Output the (X, Y) coordinate of the center of the cell containing the given text.  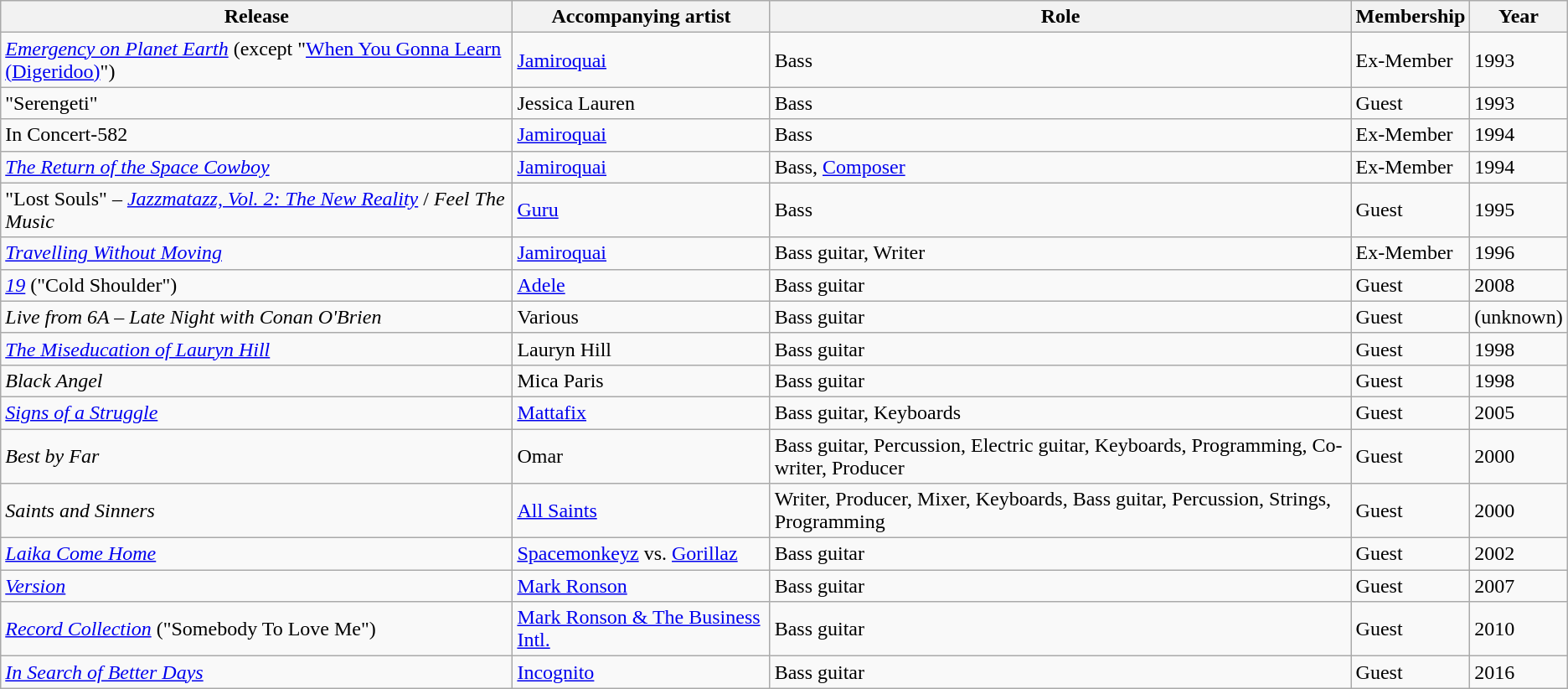
Mark Ronson & The Business Intl. (642, 629)
All Saints (642, 511)
Laika Come Home (256, 554)
In Concert-582 (256, 135)
Emergency on Planet Earth (except "When You Gonna Learn (Digeridoo)") (256, 60)
Signs of a Struggle (256, 412)
Various (642, 317)
2005 (1519, 412)
Jessica Lauren (642, 103)
2002 (1519, 554)
2008 (1519, 285)
1995 (1519, 210)
Travelling Without Moving (256, 253)
Spacemonkeyz vs. Gorillaz (642, 554)
Release (256, 17)
Bass, Composer (1060, 167)
Saints and Sinners (256, 511)
Accompanying artist (642, 17)
19 ("Cold Shoulder") (256, 285)
1996 (1519, 253)
Omar (642, 456)
(unknown) (1519, 317)
The Miseducation of Lauryn Hill (256, 349)
Version (256, 586)
Membership (1411, 17)
In Search of Better Days (256, 672)
Writer, Producer, Mixer, Keyboards, Bass guitar, Percussion, Strings, Programming (1060, 511)
Bass guitar, Keyboards (1060, 412)
Best by Far (256, 456)
Mattafix (642, 412)
Guru (642, 210)
"Serengeti" (256, 103)
Adele (642, 285)
Lauryn Hill (642, 349)
Live from 6A – Late Night with Conan O'Brien (256, 317)
Mark Ronson (642, 586)
2010 (1519, 629)
Black Angel (256, 381)
Year (1519, 17)
2016 (1519, 672)
Mica Paris (642, 381)
Record Collection ("Somebody To Love Me") (256, 629)
"Lost Souls" – Jazzmatazz, Vol. 2: The New Reality / Feel The Music (256, 210)
Role (1060, 17)
Incognito (642, 672)
The Return of the Space Cowboy (256, 167)
Bass guitar, Writer (1060, 253)
Bass guitar, Percussion, Electric guitar, Keyboards, Programming, Co-writer, Producer (1060, 456)
2007 (1519, 586)
